Search for the cell housing the specified text and yield its (X, Y) center coordinate. 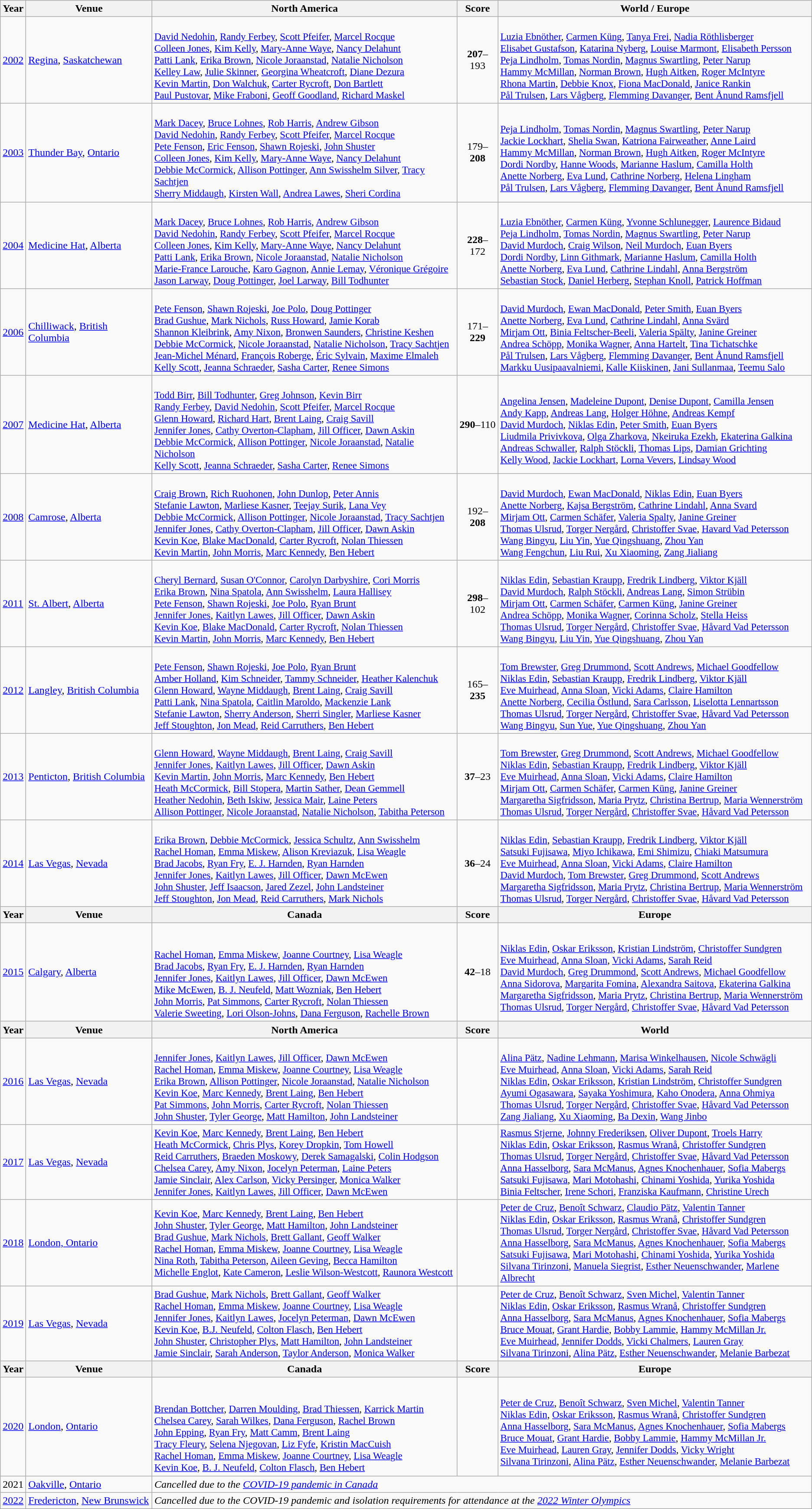
St. Albert, Alberta (89, 603)
Chilliwack, British Columbia (89, 332)
2015 (13, 972)
Fredericton, New Brunswick (89, 1501)
2022 (13, 1501)
Thunder Bay, Ontario (89, 153)
World / Europe (655, 9)
Penticton, British Columbia (89, 777)
World (655, 1029)
2003 (13, 153)
Langley, British Columbia (89, 690)
228–172 (478, 245)
2018 (13, 1243)
Regina, Saskatchewan (89, 60)
Cancelled due to the COVID-19 pandemic in Canada (481, 1484)
37–23 (478, 777)
Cancelled due to the COVID-19 pandemic and isolation requirements for attendance at the 2022 Winter Olympics (481, 1501)
2017 (13, 1162)
2002 (13, 60)
2020 (13, 1427)
192–208 (478, 517)
2013 (13, 777)
36–24 (478, 863)
165–235 (478, 690)
2004 (13, 245)
2019 (13, 1324)
2016 (13, 1081)
179–208 (478, 153)
2011 (13, 603)
2006 (13, 332)
290–110 (478, 424)
Calgary, Alberta (89, 972)
Camrose, Alberta (89, 517)
Oakville, Ontario (89, 1484)
42–18 (478, 972)
2008 (13, 517)
298–102 (478, 603)
2014 (13, 863)
2012 (13, 690)
2021 (13, 1484)
171–229 (478, 332)
207–193 (478, 60)
2007 (13, 424)
